From the cell containing the given text, extract its center point as (X, Y) coordinate. 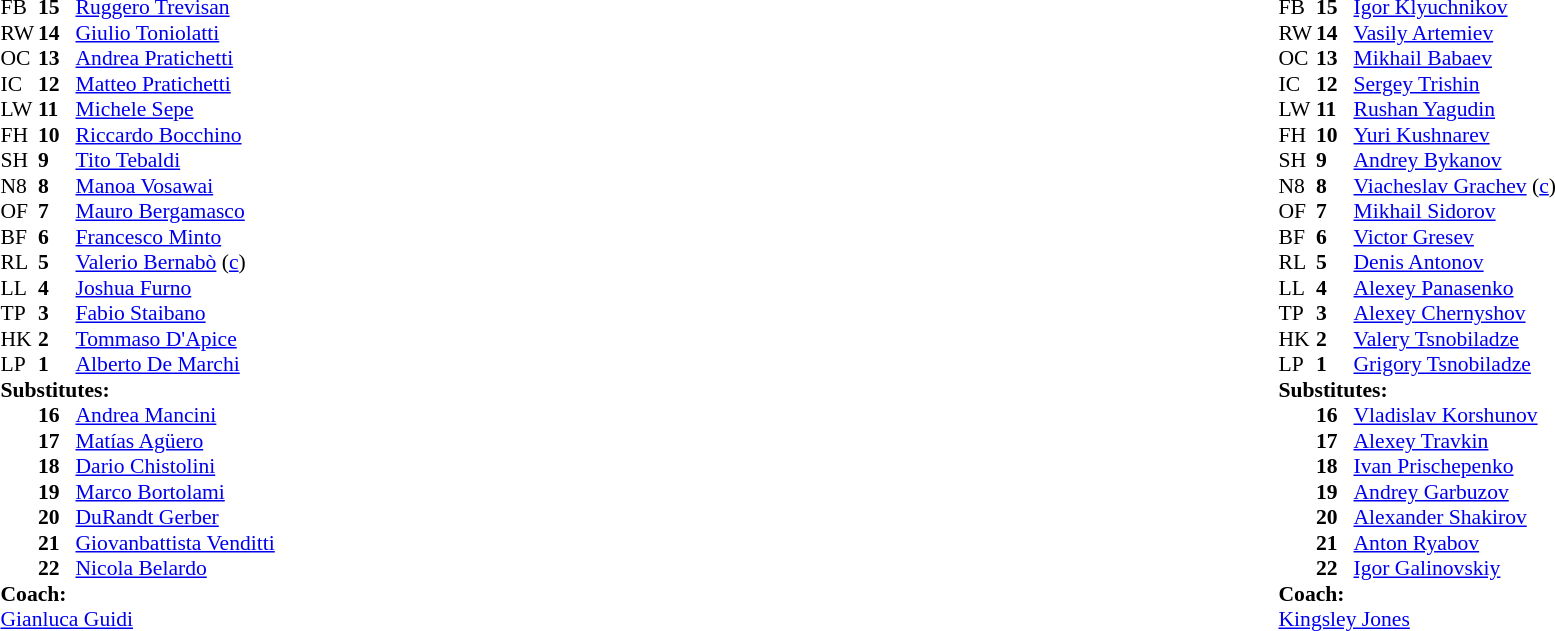
Dario Chistolini (176, 467)
Andrea Pratichetti (176, 59)
Giulio Toniolatti (176, 33)
Manoa Vosawai (176, 186)
Nicola Belardo (176, 569)
Riccardo Bocchino (176, 135)
Tito Tebaldi (176, 161)
Fabio Staibano (176, 313)
Francesco Minto (176, 237)
Andrea Mancini (176, 415)
Marco Bortolami (176, 492)
Michele Sepe (176, 109)
DuRandt Gerber (176, 517)
Mauro Bergamasco (176, 211)
Joshua Furno (176, 288)
Alberto De Marchi (176, 365)
Tommaso D'Apice (176, 339)
Valerio Bernabò (c) (176, 263)
Matteo Pratichetti (176, 84)
Giovanbattista Venditti (176, 543)
Matías Agüero (176, 441)
